From the cell containing the given text, extract its center point as [x, y] coordinate. 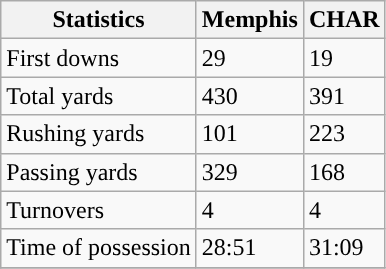
430 [250, 96]
168 [344, 172]
Time of possession [99, 248]
Statistics [99, 20]
31:09 [344, 248]
Turnovers [99, 210]
29 [250, 58]
19 [344, 58]
391 [344, 96]
Total yards [99, 96]
101 [250, 134]
223 [344, 134]
CHAR [344, 20]
Memphis [250, 20]
28:51 [250, 248]
First downs [99, 58]
Rushing yards [99, 134]
329 [250, 172]
Passing yards [99, 172]
